Identify which cell holds the provided text, then report its [X, Y] central coordinate. 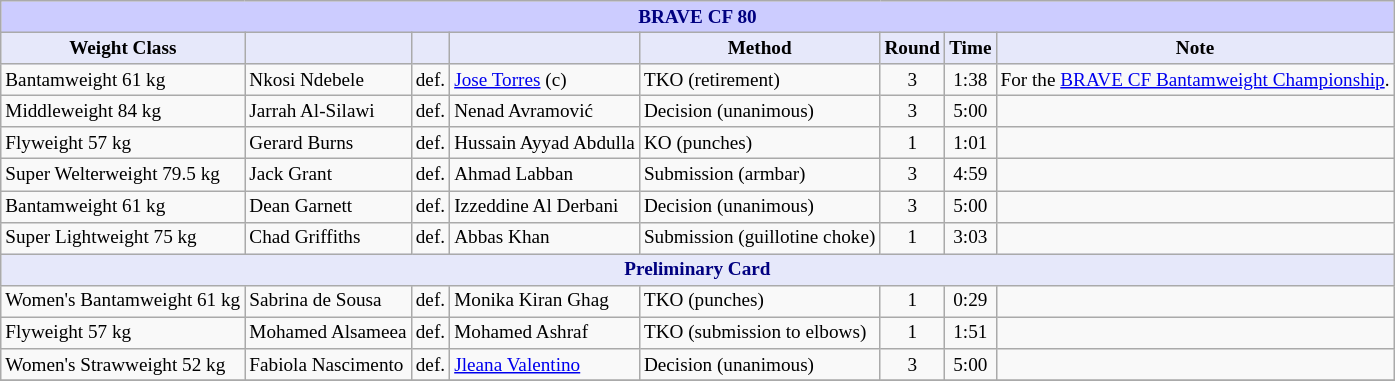
TKO (retirement) [760, 80]
Hussain Ayyad Abdulla [545, 143]
Method [760, 48]
Time [970, 48]
Jose Torres (c) [545, 80]
Abbas Khan [545, 238]
Dean Garnett [328, 206]
1:51 [970, 333]
Middleweight 84 kg [123, 111]
3:03 [970, 238]
Preliminary Card [698, 270]
Nenad Avramović [545, 111]
Women's Bantamweight 61 kg [123, 301]
TKO (submission to elbows) [760, 333]
0:29 [970, 301]
1:38 [970, 80]
Submission (guillotine choke) [760, 238]
Weight Class [123, 48]
Jarrah Al-Silawi [328, 111]
Super Welterweight 79.5 kg [123, 175]
BRAVE CF 80 [698, 17]
4:59 [970, 175]
Super Lightweight 75 kg [123, 238]
Nkosi Ndebele [328, 80]
Jleana Valentino [545, 365]
Women's Strawweight 52 kg [123, 365]
Mohamed Alsameea [328, 333]
KO (punches) [760, 143]
Jack Grant [328, 175]
For the BRAVE CF Bantamweight Championship. [1195, 80]
Izzeddine Al Derbani [545, 206]
Submission (armbar) [760, 175]
Round [912, 48]
Mohamed Ashraf [545, 333]
Sabrina de Sousa [328, 301]
TKO (punches) [760, 301]
1:01 [970, 143]
Note [1195, 48]
Monika Kiran Ghag [545, 301]
Chad Griffiths [328, 238]
Fabiola Nascimento [328, 365]
Gerard Burns [328, 143]
Ahmad Labban [545, 175]
